Pinpoint the cell where the given text exists, returning its (x, y) midpoint coordinate. 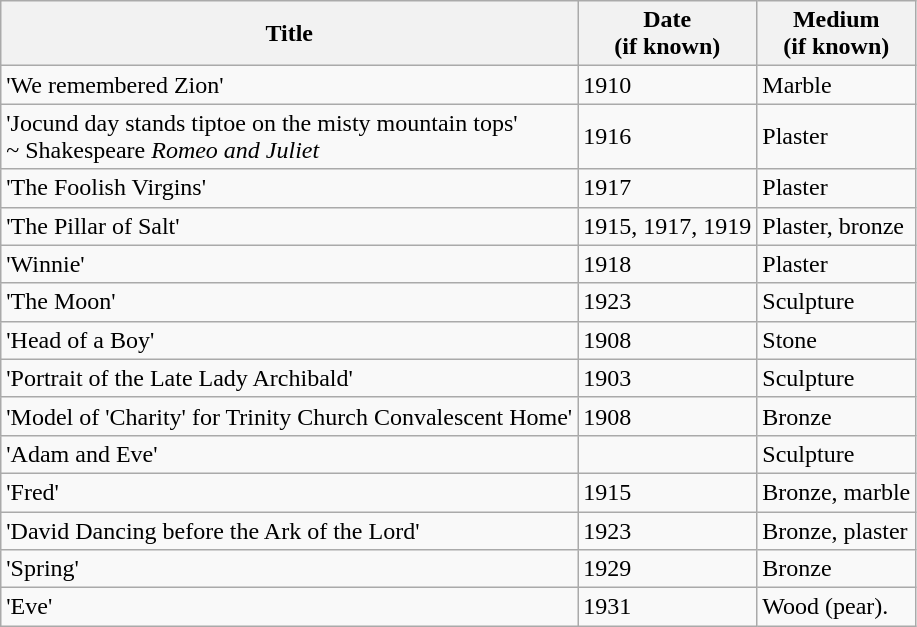
'Adam and Eve' (290, 454)
1917 (668, 188)
Date(if known) (668, 34)
Wood (pear). (836, 607)
Medium(if known) (836, 34)
Marble (836, 85)
'Jocund day stands tiptoe on the misty mountain tops'~ Shakespeare Romeo and Juliet (290, 136)
1910 (668, 85)
'Model of 'Charity' for Trinity Church Convalescent Home' (290, 416)
'The Moon' (290, 302)
'Spring' (290, 569)
'The Pillar of Salt' (290, 226)
1916 (668, 136)
1918 (668, 264)
1929 (668, 569)
Title (290, 34)
'We remembered Zion' (290, 85)
Stone (836, 340)
1931 (668, 607)
1915, 1917, 1919 (668, 226)
1915 (668, 492)
Bronze, marble (836, 492)
'The Foolish Virgins' (290, 188)
'Fred' (290, 492)
'Head of a Boy' (290, 340)
'Winnie' (290, 264)
1903 (668, 378)
Bronze, plaster (836, 531)
Plaster, bronze (836, 226)
'Eve' (290, 607)
'Portrait of the Late Lady Archibald' (290, 378)
'David Dancing before the Ark of the Lord' (290, 531)
